Find where the given text appears and provide that cell's center as [X, Y] coordinate. 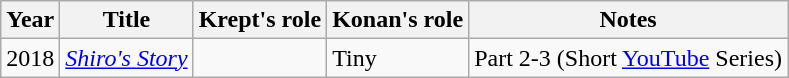
Shiro's Story [126, 58]
Notes [628, 20]
2018 [30, 58]
Year [30, 20]
Konan's role [398, 20]
Krept's role [260, 20]
Tiny [398, 58]
Title [126, 20]
Part 2-3 (Short YouTube Series) [628, 58]
